Capture the cell that displays the provided text and extract its (X, Y) central coordinate. 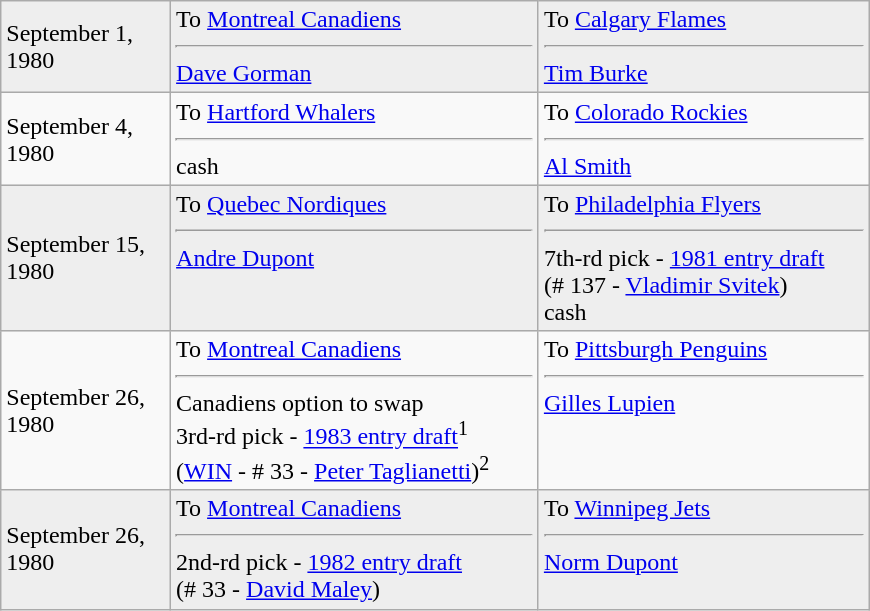
To Quebec NordiquesAndre Dupont (355, 258)
To Hartford Whalerscash (355, 139)
To Pittsburgh PenguinsGilles Lupien (704, 410)
September 15,1980 (86, 258)
To Montreal CanadiensCanadiens option to swap3rd-rd pick - 1983 entry draft1(WIN - # 33 - Peter Taglianetti)2 (355, 410)
To Winnipeg JetsNorm Dupont (704, 550)
To Montreal Canadiens2nd-rd pick - 1982 entry draft(# 33 - David Maley) (355, 550)
September 1,1980 (86, 47)
To Montreal CanadiensDave Gorman (355, 47)
To Philadelphia Flyers7th-rd pick - 1981 entry draft(# 137 - Vladimir Svitek)cash (704, 258)
September 4,1980 (86, 139)
To Colorado RockiesAl Smith (704, 139)
To Calgary FlamesTim Burke (704, 47)
